Scan for the cell matching the given text and deliver its (X, Y) coordinate at center. 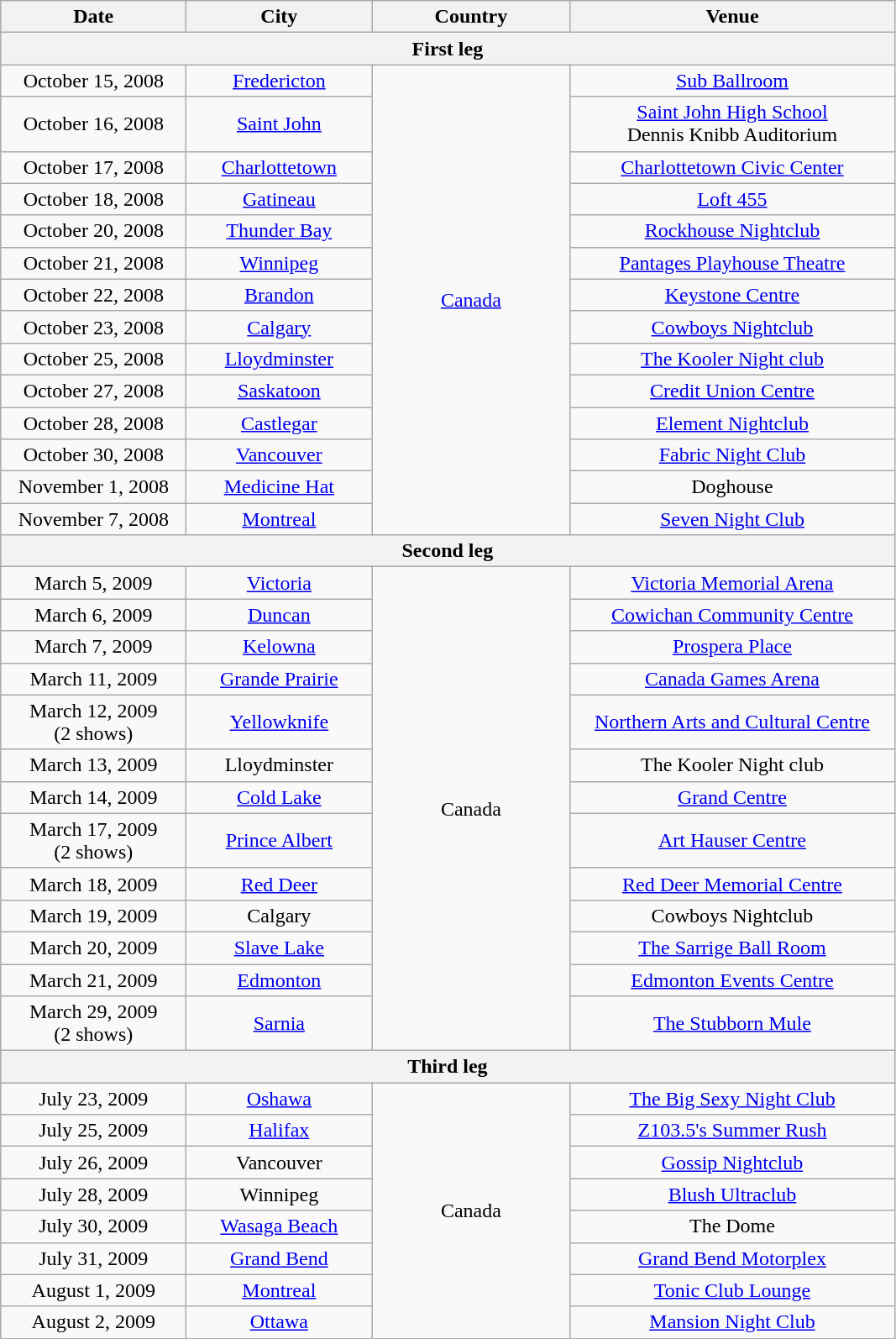
July 28, 2009 (94, 1195)
Second leg (448, 551)
Charlottetown Civic Center (732, 167)
Wasaga Beach (279, 1226)
First leg (448, 49)
November 7, 2008 (94, 519)
The Big Sexy Night Club (732, 1099)
October 27, 2008 (94, 391)
Canada Games Arena (732, 679)
Loft 455 (732, 199)
March 11, 2009 (94, 679)
March 18, 2009 (94, 884)
Red Deer (279, 884)
Yellowknife (279, 722)
March 20, 2009 (94, 948)
Sub Ballroom (732, 81)
March 19, 2009 (94, 916)
October 15, 2008 (94, 81)
Oshawa (279, 1099)
October 20, 2008 (94, 231)
Element Nightclub (732, 423)
Medicine Hat (279, 487)
Victoria (279, 583)
Tonic Club Lounge (732, 1290)
Grand Centre (732, 797)
Mansion Night Club (732, 1322)
Castlegar (279, 423)
Third leg (448, 1067)
Saskatoon (279, 391)
Z103.5's Summer Rush (732, 1131)
City (279, 17)
Victoria Memorial Arena (732, 583)
July 23, 2009 (94, 1099)
Grande Prairie (279, 679)
Credit Union Centre (732, 391)
Venue (732, 17)
The Stubborn Mule (732, 1023)
Edmonton Events Centre (732, 980)
The Sarrige Ball Room (732, 948)
October 28, 2008 (94, 423)
October 25, 2008 (94, 359)
Grand Bend Motorplex (732, 1258)
Rockhouse Nightclub (732, 231)
March 7, 2009 (94, 647)
Grand Bend (279, 1258)
Prospera Place (732, 647)
Thunder Bay (279, 231)
Slave Lake (279, 948)
Brandon (279, 295)
Fabric Night Club (732, 455)
Red Deer Memorial Centre (732, 884)
July 26, 2009 (94, 1163)
Keystone Centre (732, 295)
Pantages Playhouse Theatre (732, 263)
Art Hauser Centre (732, 840)
March 14, 2009 (94, 797)
Edmonton (279, 980)
March 5, 2009 (94, 583)
March 21, 2009 (94, 980)
October 17, 2008 (94, 167)
July 25, 2009 (94, 1131)
Gatineau (279, 199)
November 1, 2008 (94, 487)
October 23, 2008 (94, 327)
Duncan (279, 615)
October 30, 2008 (94, 455)
March 13, 2009 (94, 765)
The Dome (732, 1226)
Northern Arts and Cultural Centre (732, 722)
Blush Ultraclub (732, 1195)
Ottawa (279, 1322)
March 29, 2009(2 shows) (94, 1023)
Fredericton (279, 81)
October 21, 2008 (94, 263)
July 31, 2009 (94, 1258)
Saint John High SchoolDennis Knibb Auditorium (732, 124)
Prince Albert (279, 840)
Doghouse (732, 487)
October 18, 2008 (94, 199)
Gossip Nightclub (732, 1163)
Saint John (279, 124)
March 17, 2009(2 shows) (94, 840)
October 22, 2008 (94, 295)
March 6, 2009 (94, 615)
Charlottetown (279, 167)
August 1, 2009 (94, 1290)
October 16, 2008 (94, 124)
March 12, 2009(2 shows) (94, 722)
Date (94, 17)
Cowichan Community Centre (732, 615)
July 30, 2009 (94, 1226)
Halifax (279, 1131)
August 2, 2009 (94, 1322)
Sarnia (279, 1023)
Country (471, 17)
Seven Night Club (732, 519)
Cold Lake (279, 797)
Kelowna (279, 647)
